Identify which cell holds the provided text, then report its (x, y) central coordinate. 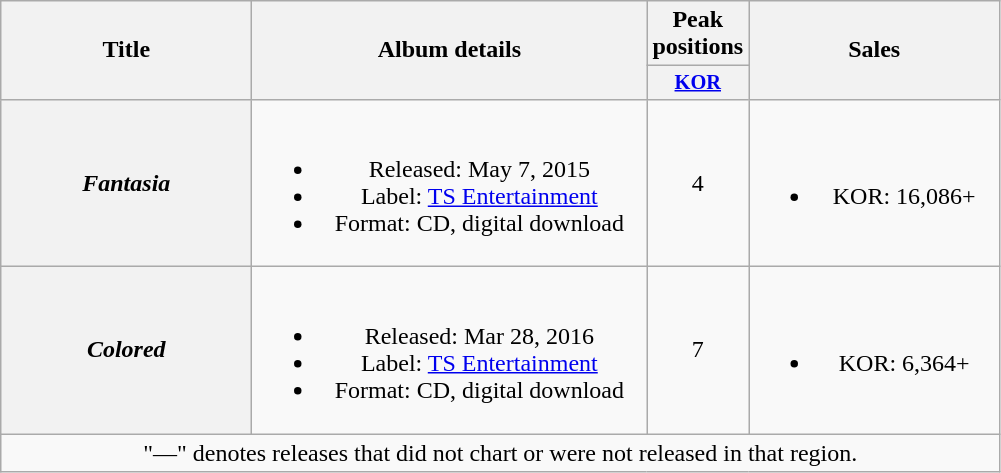
Released: Mar 28, 2016Label: TS EntertainmentFormat: CD, digital download (450, 350)
KOR: 16,086+ (874, 182)
"—" denotes releases that did not chart or were not released in that region. (500, 453)
Sales (874, 50)
Released: May 7, 2015Label: TS EntertainmentFormat: CD, digital download (450, 182)
Colored (126, 350)
Title (126, 50)
KOR (698, 83)
KOR: 6,364+ (874, 350)
4 (698, 182)
Fantasia (126, 182)
Album details (450, 50)
Peakpositions (698, 34)
7 (698, 350)
